Pinpoint the cell where the given text exists, returning its [X, Y] midpoint coordinate. 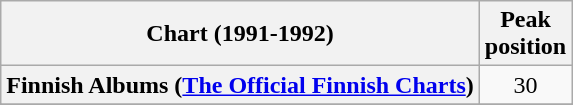
Peak position [525, 34]
Finnish Albums (The Official Finnish Charts) [240, 85]
Chart (1991-1992) [240, 34]
30 [525, 85]
